Identify which cell holds the provided text, then report its (x, y) central coordinate. 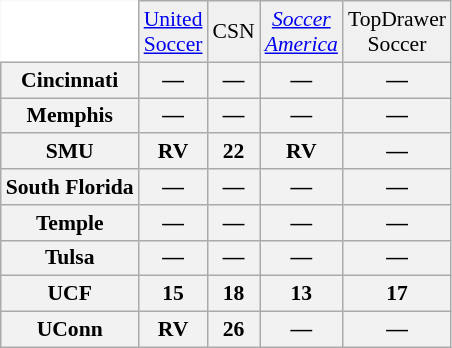
South Florida (70, 187)
SMU (70, 152)
SoccerAmerica (302, 32)
TopDrawerSoccer (397, 32)
26 (234, 330)
18 (234, 294)
15 (174, 294)
UConn (70, 330)
UnitedSoccer (174, 32)
Memphis (70, 116)
17 (397, 294)
UCF (70, 294)
Cincinnati (70, 80)
22 (234, 152)
13 (302, 294)
Temple (70, 223)
Tulsa (70, 258)
CSN (234, 32)
